Extract the (X, Y) coordinate from the center of the cell holding the provided text.  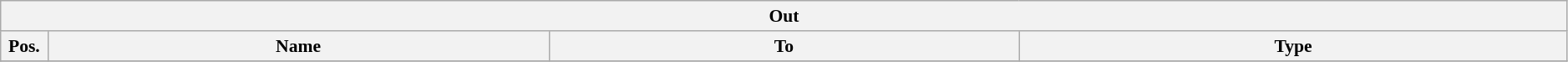
Pos. (24, 46)
Out (784, 16)
To (784, 46)
Type (1293, 46)
Name (298, 46)
